From the cell containing the given text, extract its center point as [X, Y] coordinate. 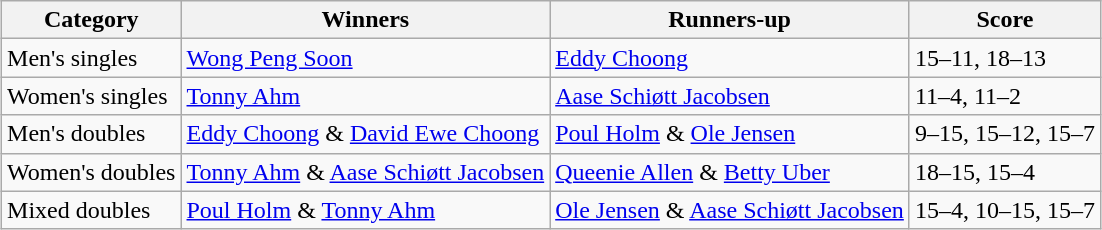
Women's singles [92, 96]
Category [92, 20]
Winners [366, 20]
Men's doubles [92, 134]
Poul Holm & Tonny Ahm [366, 210]
Tonny Ahm & Aase Schiøtt Jacobsen [366, 172]
Eddy Choong [730, 58]
Wong Peng Soon [366, 58]
11–4, 11–2 [1004, 96]
Men's singles [92, 58]
Aase Schiøtt Jacobsen [730, 96]
Eddy Choong & David Ewe Choong [366, 134]
Women's doubles [92, 172]
Ole Jensen & Aase Schiøtt Jacobsen [730, 210]
Score [1004, 20]
9–15, 15–12, 15–7 [1004, 134]
Mixed doubles [92, 210]
15–4, 10–15, 15–7 [1004, 210]
Poul Holm & Ole Jensen [730, 134]
18–15, 15–4 [1004, 172]
Runners-up [730, 20]
Tonny Ahm [366, 96]
Queenie Allen & Betty Uber [730, 172]
15–11, 18–13 [1004, 58]
